Determine the (X, Y) coordinate at the center of the cell enclosing the given text.  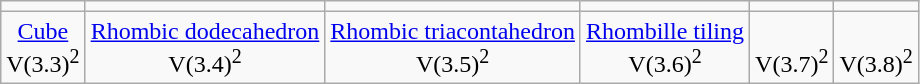
V(3.7)2 (792, 48)
Rhombic dodecahedronV(3.4)2 (205, 48)
Rhombille tilingV(3.6)2 (664, 48)
V(3.8)2 (876, 48)
Rhombic triacontahedronV(3.5)2 (453, 48)
CubeV(3.3)2 (43, 48)
